Find where the given text appears and provide that cell's center as (X, Y) coordinate. 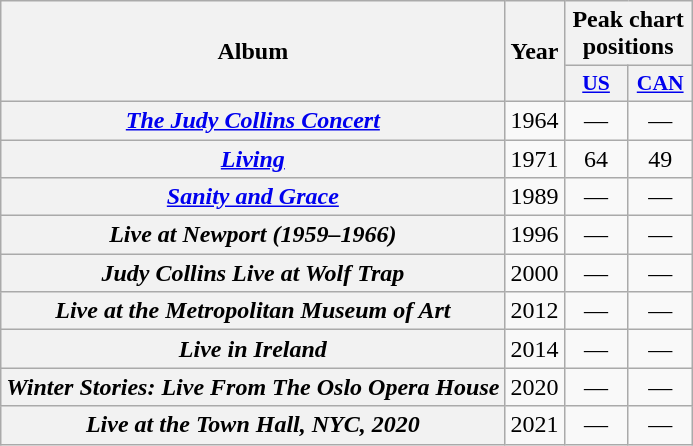
CAN (660, 84)
Year (534, 52)
1996 (534, 235)
64 (596, 159)
Live at Newport (1959–1966) (253, 235)
1971 (534, 159)
Peak chart positions (628, 34)
Sanity and Grace (253, 197)
Album (253, 52)
The Judy Collins Concert (253, 120)
US (596, 84)
2000 (534, 273)
Judy Collins Live at Wolf Trap (253, 273)
2020 (534, 387)
1989 (534, 197)
1964 (534, 120)
2012 (534, 311)
2021 (534, 425)
Live at the Metropolitan Museum of Art (253, 311)
2014 (534, 349)
Live in Ireland (253, 349)
Live at the Town Hall, NYC, 2020 (253, 425)
49 (660, 159)
Winter Stories: Live From The Oslo Opera House (253, 387)
Living (253, 159)
